For the text-containing cell, return its midpoint in [x, y] coordinate format. 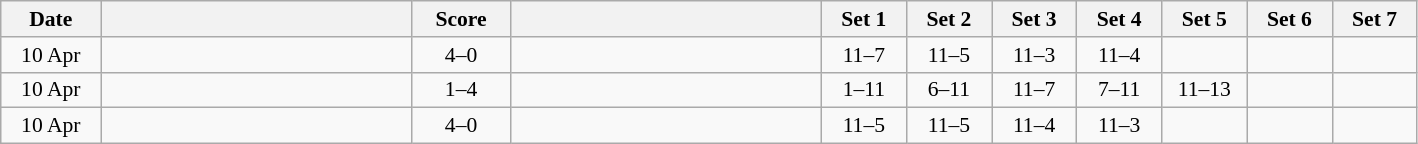
6–11 [948, 90]
1–11 [864, 90]
11–13 [1204, 90]
Date [51, 19]
Set 2 [948, 19]
Set 6 [1290, 19]
Set 1 [864, 19]
Set 7 [1374, 19]
Set 5 [1204, 19]
7–11 [1120, 90]
Score [461, 19]
1–4 [461, 90]
Set 3 [1034, 19]
Set 4 [1120, 19]
